Return [x, y] of the center of cell containing provided text 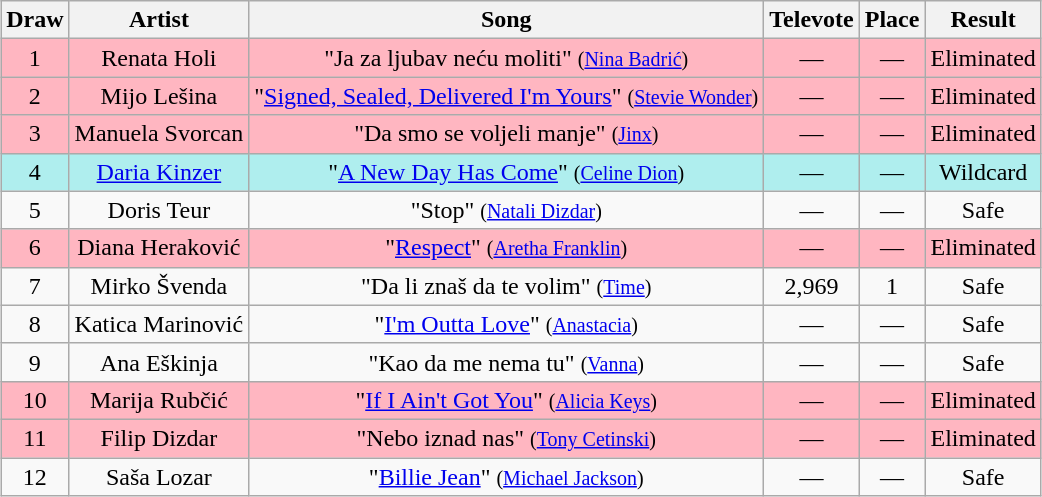
Wildcard [983, 172]
10 [35, 400]
2,969 [812, 286]
3 [35, 134]
Diana Heraković [159, 248]
Draw [35, 20]
Song [506, 20]
Place [892, 20]
11 [35, 438]
Saša Lozar [159, 477]
"Signed, Sealed, Delivered I'm Yours" (Stevie Wonder) [506, 96]
Artist [159, 20]
7 [35, 286]
"If I Ain't Got You" (Alicia Keys) [506, 400]
"Da smo se voljeli manje" (Jinx) [506, 134]
Result [983, 20]
4 [35, 172]
6 [35, 248]
Mirko Švenda [159, 286]
9 [35, 362]
Televote [812, 20]
Renata Holi [159, 58]
"Nebo iznad nas" (Tony Cetinski) [506, 438]
"Kao da me nema tu" (Vanna) [506, 362]
5 [35, 210]
"Stop" (Natali Dizdar) [506, 210]
Filip Dizdar [159, 438]
2 [35, 96]
Mijo Lešina [159, 96]
12 [35, 477]
Marija Rubčić [159, 400]
Katica Marinović [159, 324]
"I'm Outta Love" (Anastacia) [506, 324]
"Da li znaš da te volim" (Time) [506, 286]
Doris Teur [159, 210]
"Billie Jean" (Michael Jackson) [506, 477]
"Respect" (Aretha Franklin) [506, 248]
Manuela Svorcan [159, 134]
8 [35, 324]
Daria Kinzer [159, 172]
"A New Day Has Come" (Celine Dion) [506, 172]
"Ja za ljubav neću moliti" (Nina Badrić) [506, 58]
Ana Eškinja [159, 362]
